Determine the (X, Y) coordinate at the center of the cell enclosing the given text.  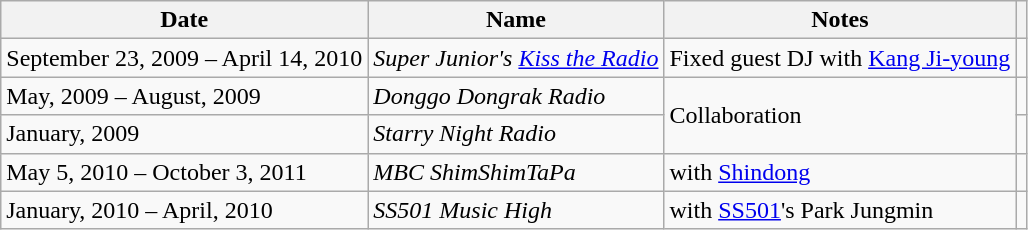
Fixed guest DJ with Kang Ji-young (840, 58)
September 23, 2009 – April 14, 2010 (184, 58)
Date (184, 20)
with Shindong (840, 172)
May, 2009 – August, 2009 (184, 96)
Super Junior's Kiss the Radio (516, 58)
Collaboration (840, 115)
Notes (840, 20)
with SS501's Park Jungmin (840, 210)
Name (516, 20)
MBC ShimShimTaPa (516, 172)
January, 2010 – April, 2010 (184, 210)
Starry Night Radio (516, 134)
May 5, 2010 – October 3, 2011 (184, 172)
Donggo Dongrak Radio (516, 96)
SS501 Music High (516, 210)
January, 2009 (184, 134)
